For the text-containing cell, return its midpoint in (x, y) coordinate format. 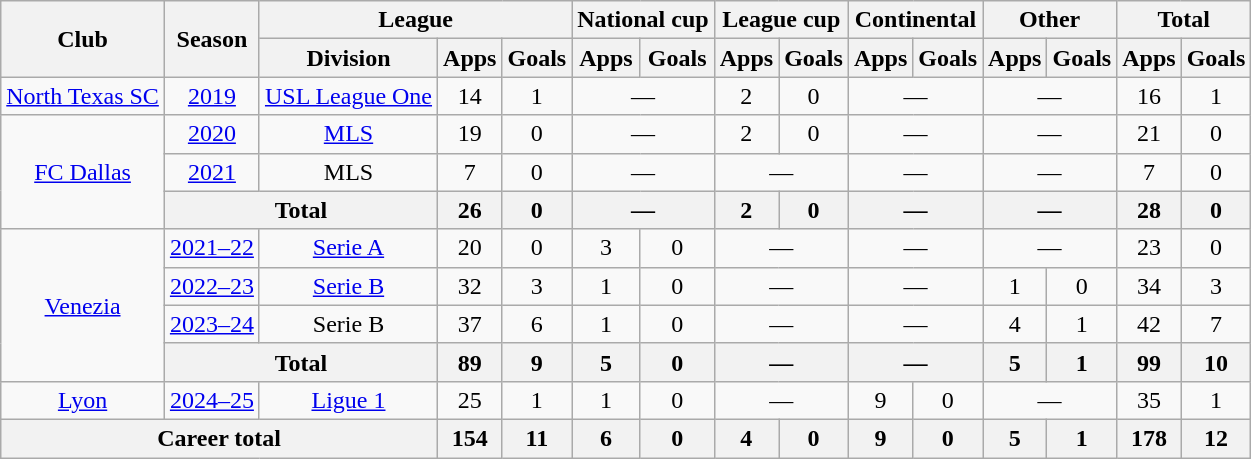
2021 (212, 172)
28 (1149, 210)
10 (1216, 362)
34 (1149, 286)
FC Dallas (83, 172)
26 (470, 210)
23 (1149, 248)
Continental (915, 20)
2019 (212, 96)
11 (537, 438)
19 (470, 134)
Other (1050, 20)
14 (470, 96)
Venezia (83, 305)
154 (470, 438)
2020 (212, 134)
2023–24 (212, 324)
178 (1149, 438)
North Texas SC (83, 96)
37 (470, 324)
2022–23 (212, 286)
Season (212, 39)
16 (1149, 96)
Ligue 1 (348, 400)
99 (1149, 362)
Club (83, 39)
35 (1149, 400)
2024–25 (212, 400)
32 (470, 286)
25 (470, 400)
42 (1149, 324)
Division (348, 58)
89 (470, 362)
Career total (220, 438)
Serie A (348, 248)
National cup (643, 20)
League cup (781, 20)
Lyon (83, 400)
USL League One (348, 96)
2021–22 (212, 248)
20 (470, 248)
League (415, 20)
21 (1149, 134)
12 (1216, 438)
